Scan for the cell matching the given text and deliver its [X, Y] coordinate at center. 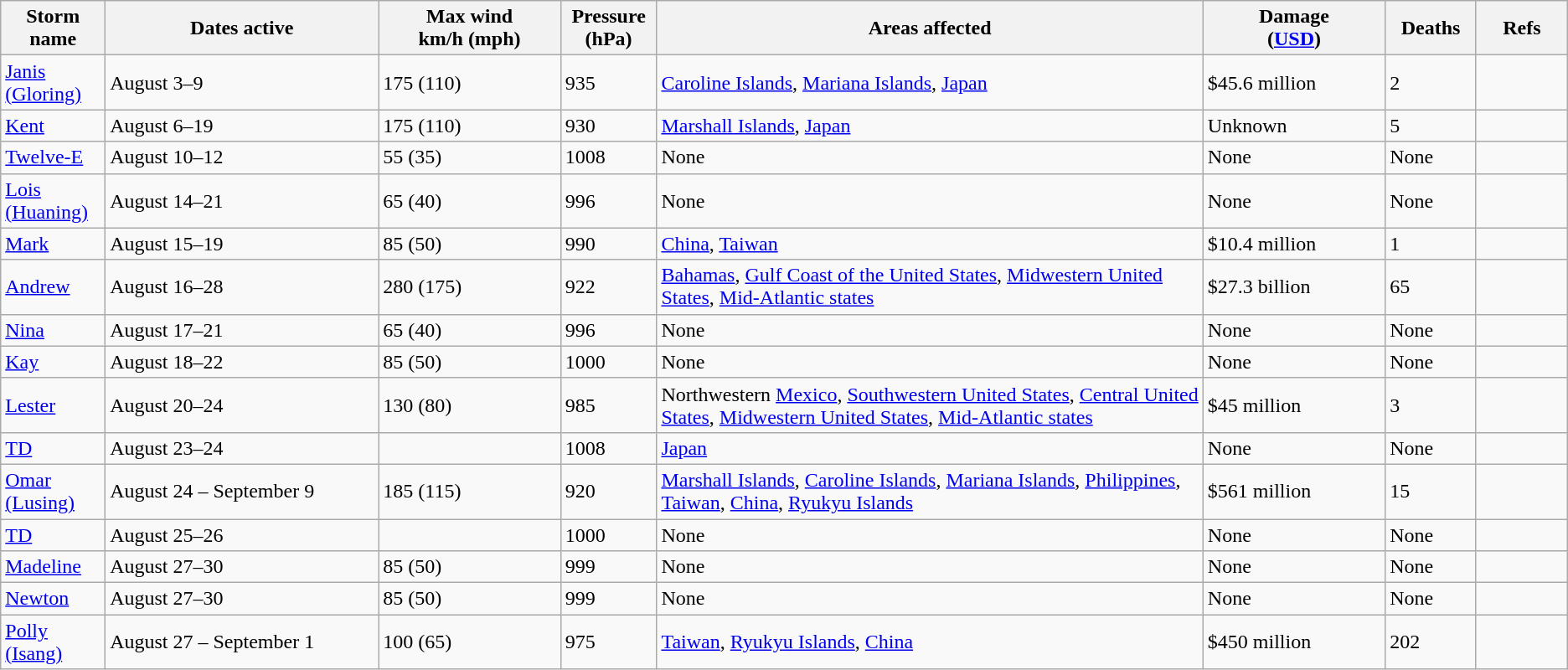
Newton [54, 599]
August 23–24 [242, 448]
$10.4 million [1293, 244]
5 [1431, 126]
August 15–19 [242, 244]
Marshall Islands, Caroline Islands, Mariana Islands, Philippines, Taiwan, China, Ryukyu Islands [930, 491]
Marshall Islands, Japan [930, 126]
August 18–22 [242, 362]
2 [1431, 82]
Storm name [54, 28]
Pressure(hPa) [608, 28]
Lester [54, 405]
Madeline [54, 567]
Kent [54, 126]
Taiwan, Ryukyu Islands, China [930, 642]
Unknown [1293, 126]
15 [1431, 491]
Polly (Isang) [54, 642]
280 (175) [469, 286]
Refs [1521, 28]
Caroline Islands, Mariana Islands, Japan [930, 82]
Deaths [1431, 28]
August 27 – September 1 [242, 642]
$561 million [1293, 491]
Areas affected [930, 28]
55 (35) [469, 157]
990 [608, 244]
985 [608, 405]
August 10–12 [242, 157]
Kay [54, 362]
August 14–21 [242, 201]
922 [608, 286]
$450 million [1293, 642]
Omar (Lusing) [54, 491]
August 16–28 [242, 286]
Damage(USD) [1293, 28]
920 [608, 491]
Mark [54, 244]
$45 million [1293, 405]
202 [1431, 642]
935 [608, 82]
65 [1431, 286]
100 (65) [469, 642]
185 (115) [469, 491]
August 3–9 [242, 82]
August 24 – September 9 [242, 491]
China, Taiwan [930, 244]
3 [1431, 405]
August 6–19 [242, 126]
975 [608, 642]
$27.3 billion [1293, 286]
130 (80) [469, 405]
Northwestern Mexico, Southwestern United States, Central United States, Midwestern United States, Mid-Atlantic states [930, 405]
Max windkm/h (mph) [469, 28]
August 20–24 [242, 405]
Andrew [54, 286]
Nina [54, 330]
August 25–26 [242, 535]
1 [1431, 244]
Twelve-E [54, 157]
Japan [930, 448]
Bahamas, Gulf Coast of the United States, Midwestern United States, Mid-Atlantic states [930, 286]
August 17–21 [242, 330]
930 [608, 126]
$45.6 million [1293, 82]
Lois (Huaning) [54, 201]
Dates active [242, 28]
Janis (Gloring) [54, 82]
